Determine the [x, y] coordinate at the center of the cell enclosing the given text.  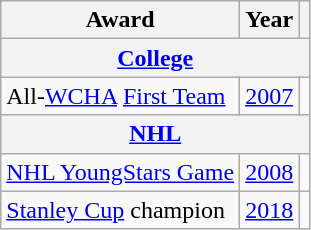
Stanley Cup champion [120, 210]
All-WCHA First Team [120, 96]
NHL [156, 134]
NHL YoungStars Game [120, 172]
College [156, 58]
Year [270, 20]
Award [120, 20]
2007 [270, 96]
2018 [270, 210]
2008 [270, 172]
